Search for the cell housing the specified text and yield its (X, Y) center coordinate. 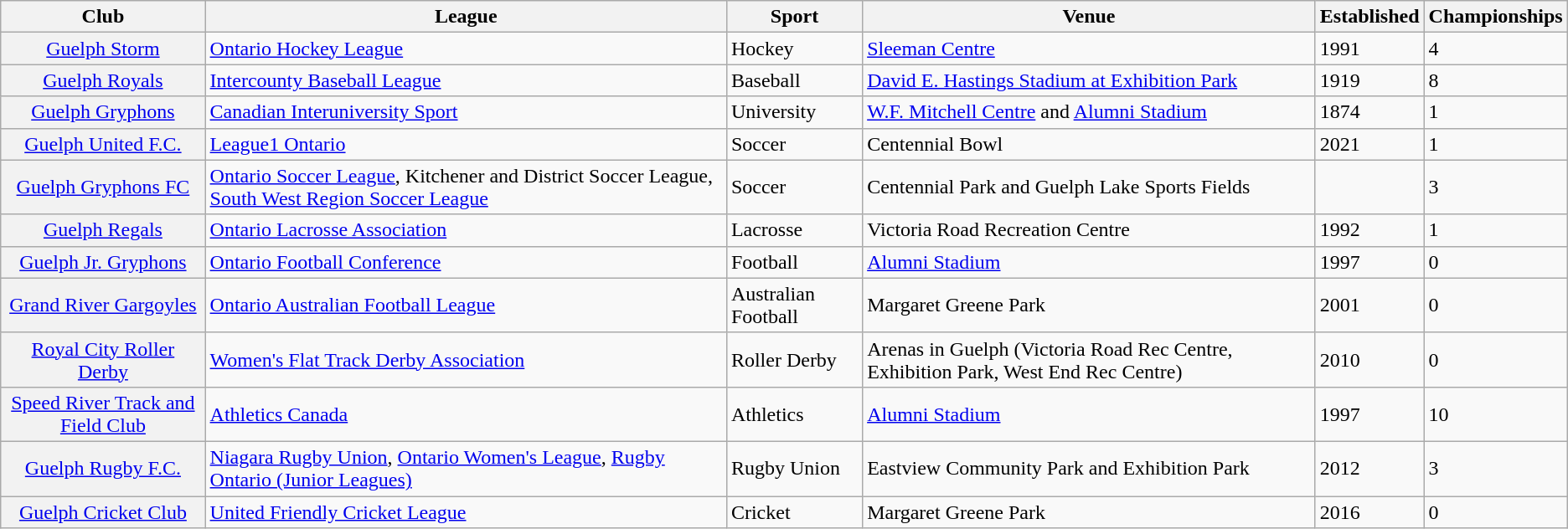
David E. Hastings Stadium at Exhibition Park (1089, 80)
8 (1496, 80)
Guelph Jr. Gryphons (103, 262)
1992 (1369, 230)
Ontario Soccer League, Kitchener and District Soccer League, South West Region Soccer League (466, 187)
Baseball (794, 80)
Royal City Roller Derby (103, 360)
Athletics (794, 413)
Australian Football (794, 305)
2016 (1369, 511)
University (794, 112)
Venue (1089, 17)
United Friendly Cricket League (466, 511)
Established (1369, 17)
Athletics Canada (466, 413)
1874 (1369, 112)
Ontario Hockey League (466, 49)
4 (1496, 49)
Championships (1496, 17)
Guelph Gryphons FC (103, 187)
Women's Flat Track Derby Association (466, 360)
10 (1496, 413)
Football (794, 262)
Guelph Gryphons (103, 112)
Club (103, 17)
Guelph Royals (103, 80)
Guelph Rugby F.C. (103, 469)
Speed River Track and Field Club (103, 413)
2021 (1369, 144)
Guelph Cricket Club (103, 511)
Victoria Road Recreation Centre (1089, 230)
Guelph Storm (103, 49)
Centennial Park and Guelph Lake Sports Fields (1089, 187)
Ontario Australian Football League (466, 305)
Hockey (794, 49)
2001 (1369, 305)
Lacrosse (794, 230)
Cricket (794, 511)
Rugby Union (794, 469)
League (466, 17)
Sleeman Centre (1089, 49)
1919 (1369, 80)
Ontario Football Conference (466, 262)
Roller Derby (794, 360)
Grand River Gargoyles (103, 305)
Guelph United F.C. (103, 144)
1991 (1369, 49)
League1 Ontario (466, 144)
2010 (1369, 360)
Sport (794, 17)
Canadian Interuniversity Sport (466, 112)
Eastview Community Park and Exhibition Park (1089, 469)
2012 (1369, 469)
Centennial Bowl (1089, 144)
Ontario Lacrosse Association (466, 230)
W.F. Mitchell Centre and Alumni Stadium (1089, 112)
Niagara Rugby Union, Ontario Women's League, Rugby Ontario (Junior Leagues) (466, 469)
Intercounty Baseball League (466, 80)
Guelph Regals (103, 230)
Arenas in Guelph (Victoria Road Rec Centre, Exhibition Park, West End Rec Centre) (1089, 360)
